Provide the [X, Y] coordinate of the cell's center where the given text is located.  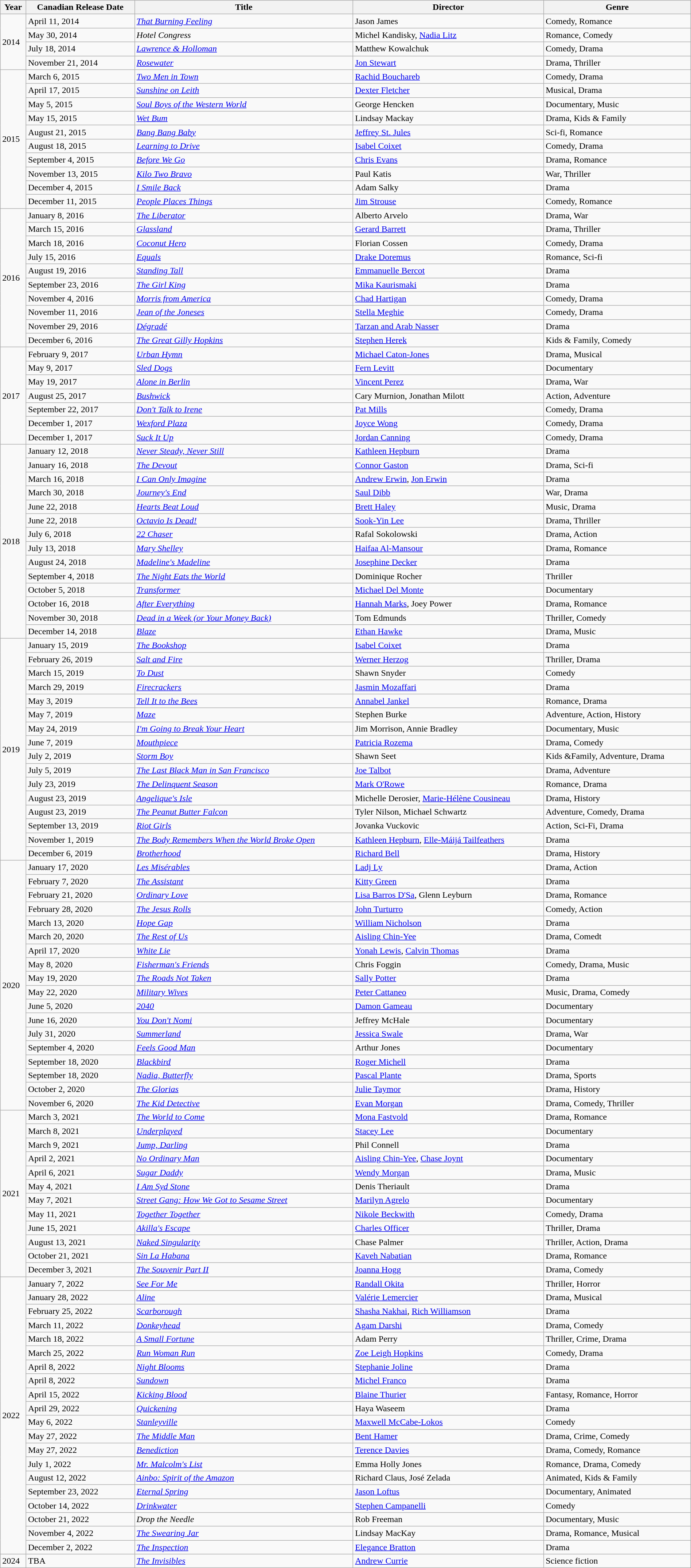
Drama, Romance, Musical [617, 1533]
August 13, 2021 [80, 1242]
Jeffrey St. Jules [448, 132]
July 23, 2019 [80, 784]
The Night Eats the World [244, 576]
Never Steady, Never Still [244, 451]
Romance, Drama, Comedy [617, 1464]
Military Wives [244, 992]
Sin La Habana [244, 1256]
Thriller, Comedy [617, 618]
Michelle Derosier, Marie-Hélène Cousineau [448, 798]
Richard Bell [448, 854]
February 21, 2020 [80, 895]
Year [13, 7]
May 4, 2021 [80, 1186]
Romance, Comedy [617, 35]
Blaze [244, 632]
Kids &Family, Adventure, Drama [617, 756]
November 6, 2020 [80, 1103]
Comedy, Drama, Music [617, 964]
April 11, 2014 [80, 21]
Rosewater [244, 63]
Science fiction [617, 1561]
Donkeyhead [244, 1325]
Jason Loftus [448, 1491]
A Small Fortune [244, 1339]
January 28, 2022 [80, 1298]
Action, Sci-Fi, Drama [617, 826]
George Hencken [448, 104]
Drama, Sports [617, 1076]
Joe Talbot [448, 770]
Sunshine on Leith [244, 90]
January 17, 2020 [80, 867]
Tyler Nilson, Michael Schwartz [448, 812]
Jasmin Mozaffari [448, 687]
Mr. Malcolm's List [244, 1464]
William Nicholson [448, 923]
Pat Mills [448, 410]
Fantasy, Romance, Horror [617, 1395]
White Lie [244, 951]
Fisherman's Friends [244, 964]
Music, Drama [617, 507]
Adventure, Comedy, Drama [617, 812]
Adam Perry [448, 1339]
February 7, 2020 [80, 881]
March 3, 2021 [80, 1117]
Brotherhood [244, 854]
Zoe Leigh Hopkins [448, 1353]
Feels Good Man [244, 1048]
Richard Claus, José Zelada [448, 1478]
January 15, 2019 [80, 645]
The Souvenir Part II [244, 1269]
September 4, 2020 [80, 1048]
February 28, 2020 [80, 909]
Stephanie Joline [448, 1367]
Jean of the Joneses [244, 312]
2017 [13, 395]
December 6, 2016 [80, 340]
Learning to Drive [244, 146]
May 9, 2017 [80, 368]
December 6, 2019 [80, 854]
Damon Gameau [448, 1006]
Kitty Green [448, 881]
Canadian Release Date [80, 7]
Fern Levitt [448, 368]
Sundown [244, 1381]
Stephen Campanelli [448, 1506]
I'm Going to Break Your Heart [244, 729]
Wexford Plaza [244, 424]
Kaveh Nabatian [448, 1256]
May 30, 2014 [80, 35]
August 21, 2015 [80, 132]
Jeffrey McHale [448, 1020]
May 22, 2020 [80, 992]
The Rest of Us [244, 937]
April 17, 2015 [80, 90]
Rafal Sokolowski [448, 534]
January 8, 2016 [80, 215]
Elegance Bratton [448, 1547]
Director [448, 7]
Nikole Beckwith [448, 1214]
2022 [13, 1415]
Thriller, Action, Drama [617, 1242]
Summerland [244, 1034]
Chad Hartigan [448, 299]
Genre [617, 7]
Octavio Is Dead! [244, 520]
The Last Black Man in San Francisco [244, 770]
Romance, Sci-fi [617, 257]
Drama, Comedt [617, 937]
Michel Kandisky, Nadia Litz [448, 35]
Hotel Congress [244, 35]
Annabel Jankel [448, 701]
Journey's End [244, 493]
Aisling Chin-Yee [448, 937]
The Jesus Rolls [244, 909]
May 7, 2021 [80, 1200]
Patricia Rozema [448, 742]
Blackbird [244, 1062]
Soul Boys of the Western World [244, 104]
Joanna Hogg [448, 1269]
Jon Stewart [448, 63]
Matthew Kowalchuk [448, 49]
Drama, Sci-fi [617, 465]
Ladj Ly [448, 867]
November 11, 2016 [80, 312]
Charles Officer [448, 1228]
May 3, 2019 [80, 701]
2024 [13, 1561]
October 2, 2020 [80, 1089]
Randall Okita [448, 1283]
March 20, 2020 [80, 937]
Thriller, Crime, Drama [617, 1339]
Les Misérables [244, 867]
Quickening [244, 1408]
Lawrence & Holloman [244, 49]
Bang Bang Baby [244, 132]
Roger Michell [448, 1062]
Thriller [617, 576]
Werner Herzog [448, 659]
Marilyn Agrelo [448, 1200]
Kathleen Hepburn, Elle-Máijá Tailfeathers [448, 839]
Sally Potter [448, 978]
2018 [13, 542]
Lisa Barros D'Sa, Glenn Leyburn [448, 895]
Dexter Fletcher [448, 90]
September 4, 2015 [80, 160]
Kilo Two Bravo [244, 174]
July 5, 2019 [80, 770]
I Can Only Imagine [244, 479]
Madeline's Madeline [244, 562]
Phil Connell [448, 1145]
The Bookshop [244, 645]
That Burning Feeling [244, 21]
The Swearing Jar [244, 1533]
Mark O'Rowe [448, 784]
October 21, 2022 [80, 1520]
April 2, 2021 [80, 1159]
December 4, 2015 [80, 188]
October 5, 2018 [80, 590]
Brett Haley [448, 507]
Bushwick [244, 395]
Standing Tall [244, 271]
Jim Morrison, Annie Bradley [448, 729]
Adventure, Action, History [617, 715]
John Turturro [448, 909]
Suck It Up [244, 437]
January 16, 2018 [80, 465]
Run Woman Run [244, 1353]
March 15, 2016 [80, 229]
June 7, 2019 [80, 742]
Equals [244, 257]
February 26, 2019 [80, 659]
The Inspection [244, 1547]
May 15, 2015 [80, 118]
Andrew Erwin, Jon Erwin [448, 479]
Stanleyville [244, 1422]
The Glorias [244, 1089]
The Devout [244, 465]
Andrew Currie [448, 1561]
Evan Morgan [448, 1103]
June 16, 2020 [80, 1020]
Shasha Nakhai, Rich Williamson [448, 1311]
Comedy, Action [617, 909]
The Middle Man [244, 1436]
Animated, Kids & Family [617, 1478]
November 29, 2016 [80, 326]
March 9, 2021 [80, 1145]
November 13, 2015 [80, 174]
Drop the Needle [244, 1520]
Tarzan and Arab Nasser [448, 326]
People Places Things [244, 202]
TBA [80, 1561]
May 11, 2021 [80, 1214]
The Peanut Butter Falcon [244, 812]
Drinkwater [244, 1506]
Paul Katis [448, 174]
The World to Come [244, 1117]
May 19, 2020 [80, 978]
August 18, 2015 [80, 146]
May 7, 2019 [80, 715]
Don't Talk to Irene [244, 410]
November 4, 2016 [80, 299]
The Kid Detective [244, 1103]
Arthur Jones [448, 1048]
Chase Palmer [448, 1242]
Firecrackers [244, 687]
2015 [13, 139]
December 2, 2022 [80, 1547]
Akilla's Escape [244, 1228]
May 5, 2015 [80, 104]
War, Thriller [617, 174]
September 23, 2022 [80, 1491]
You Don't Nomi [244, 1020]
The Liberator [244, 215]
September 4, 2018 [80, 576]
Michel Franco [448, 1381]
Lindsay MacKay [448, 1533]
Kathleen Hepburn [448, 451]
Jordan Canning [448, 437]
2014 [13, 42]
March 18, 2022 [80, 1339]
Alone in Berlin [244, 382]
Cary Murnion, Jonathan Milott [448, 395]
2020 [13, 986]
Dominique Rocher [448, 576]
Hope Gap [244, 923]
The Delinquent Season [244, 784]
July 2, 2019 [80, 756]
Stephen Herek [448, 340]
September 13, 2019 [80, 826]
No Ordinary Man [244, 1159]
Bent Hamer [448, 1436]
2040 [244, 1006]
The Girl King [244, 285]
March 30, 2018 [80, 493]
March 25, 2022 [80, 1353]
The Assistant [244, 881]
Alberto Arvelo [448, 215]
Drama, Comedy, Romance [617, 1450]
Shawn Snyder [448, 673]
July 1, 2022 [80, 1464]
Denis Theriault [448, 1186]
October 14, 2022 [80, 1506]
The Body Remembers When the World Broke Open [244, 839]
Together Together [244, 1214]
March 29, 2019 [80, 687]
March 13, 2020 [80, 923]
Benediction [244, 1450]
November 4, 2022 [80, 1533]
March 18, 2016 [80, 243]
Title [244, 7]
August 12, 2022 [80, 1478]
Angelique's Isle [244, 798]
Sugar Daddy [244, 1173]
May 24, 2019 [80, 729]
Sled Dogs [244, 368]
Kicking Blood [244, 1395]
Jessica Swale [448, 1034]
The Invisibles [244, 1561]
Naked Singularity [244, 1242]
Adam Salky [448, 188]
Sci-fi, Romance [617, 132]
Mika Kaurismaki [448, 285]
2016 [13, 278]
Haya Waseem [448, 1408]
Tell It to the Bees [244, 701]
November 21, 2014 [80, 63]
July 18, 2014 [80, 49]
Nadia, Butterfly [244, 1076]
October 16, 2018 [80, 604]
January 12, 2018 [80, 451]
Coconut Hero [244, 243]
2019 [13, 749]
Jovanka Vuckovic [448, 826]
January 7, 2022 [80, 1283]
Drama, Kids & Family [617, 118]
Before We Go [244, 160]
Musical, Drama [617, 90]
Street Gang: How We Got to Sesame Street [244, 1200]
Rachid Bouchareb [448, 77]
Action, Adventure [617, 395]
Agam Darshi [448, 1325]
Drake Doremus [448, 257]
See For Me [244, 1283]
July 6, 2018 [80, 534]
August 19, 2016 [80, 271]
Urban Hymn [244, 354]
Sook-Yin Lee [448, 520]
September 23, 2016 [80, 285]
Lindsay Mackay [448, 118]
Ainbo: Spirit of the Amazon [244, 1478]
May 19, 2017 [80, 382]
Stella Meghie [448, 312]
Scarborough [244, 1311]
Tom Edmunds [448, 618]
War, Drama [617, 493]
Mona Fastvold [448, 1117]
Vincent Perez [448, 382]
Stacey Lee [448, 1131]
Wet Bum [244, 118]
July 13, 2018 [80, 548]
Maxwell McCabe-Lokos [448, 1422]
November 30, 2018 [80, 618]
August 25, 2017 [80, 395]
Jim Strouse [448, 202]
Maze [244, 715]
Music, Drama, Comedy [617, 992]
Gerard Barrett [448, 229]
April 15, 2022 [80, 1395]
Dégradé [244, 326]
Ethan Hawke [448, 632]
Drama, Crime, Comedy [617, 1436]
May 6, 2022 [80, 1422]
Saul Dibb [448, 493]
Morris from America [244, 299]
Thriller, Horror [617, 1283]
March 6, 2015 [80, 77]
Two Men in Town [244, 77]
March 11, 2022 [80, 1325]
Storm Boy [244, 756]
December 11, 2015 [80, 202]
Stephen Burke [448, 715]
Rob Freeman [448, 1520]
Documentary, Animated [617, 1491]
I Am Syd Stone [244, 1186]
Michael Caton-Jones [448, 354]
February 25, 2022 [80, 1311]
Joyce Wong [448, 424]
Aisling Chin-Yee, Chase Joynt [448, 1159]
Jump, Darling [244, 1145]
The Roads Not Taken [244, 978]
To Dust [244, 673]
Josephine Decker [448, 562]
December 3, 2021 [80, 1269]
Salt and Fire [244, 659]
Blaine Thurier [448, 1395]
Haifaa Al-Mansour [448, 548]
Wendy Morgan [448, 1173]
March 8, 2021 [80, 1131]
Mary Shelley [244, 548]
Ordinary Love [244, 895]
Hearts Beat Loud [244, 507]
November 1, 2019 [80, 839]
Chris Evans [448, 160]
Dead in a Week (or Your Money Back) [244, 618]
Hannah Marks, Joey Power [448, 604]
Night Blooms [244, 1367]
October 21, 2021 [80, 1256]
Terence Davies [448, 1450]
2021 [13, 1193]
Yonah Lewis, Calvin Thomas [448, 951]
Underplayed [244, 1131]
Mouthpiece [244, 742]
March 16, 2018 [80, 479]
Emma Holly Jones [448, 1464]
April 17, 2020 [80, 951]
April 6, 2021 [80, 1173]
Florian Cossen [448, 243]
December 14, 2018 [80, 632]
Riot Girls [244, 826]
Transformer [244, 590]
Peter Cattaneo [448, 992]
Jason James [448, 21]
June 5, 2020 [80, 1006]
Chris Foggin [448, 964]
The Great Gilly Hopkins [244, 340]
Eternal Spring [244, 1491]
April 29, 2022 [80, 1408]
Shawn Seet [448, 756]
June 15, 2021 [80, 1228]
August 24, 2018 [80, 562]
Kids & Family, Comedy [617, 340]
September 22, 2017 [80, 410]
Aline [244, 1298]
22 Chaser [244, 534]
February 9, 2017 [80, 354]
Emmanuelle Bercot [448, 271]
March 15, 2019 [80, 673]
Glassland [244, 229]
Pascal Plante [448, 1076]
May 8, 2020 [80, 964]
Drama, Adventure [617, 770]
Michael Del Monte [448, 590]
Drama, Comedy, Thriller [617, 1103]
July 31, 2020 [80, 1034]
Julie Taymor [448, 1089]
I Smile Back [244, 188]
July 15, 2016 [80, 257]
Valérie Lemercier [448, 1298]
After Everything [244, 604]
Connor Gaston [448, 465]
